Detect which cell encompasses the target text, then output its [x, y] center coordinate. 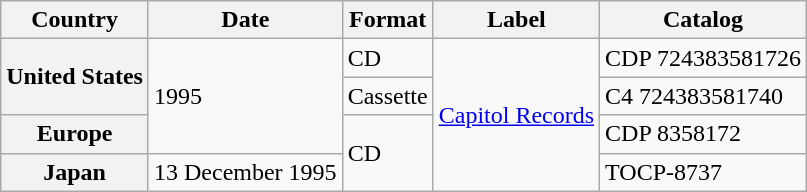
Catalog [704, 20]
Japan [75, 172]
Europe [75, 134]
TOCP-8737 [704, 172]
CDP 724383581726 [704, 58]
Country [75, 20]
Cassette [388, 96]
13 December 1995 [245, 172]
1995 [245, 96]
Label [516, 20]
Capitol Records [516, 115]
United States [75, 77]
Format [388, 20]
Date [245, 20]
C4 724383581740 [704, 96]
CDP 8358172 [704, 134]
